Detect which cell encompasses the target text, then output its (x, y) center coordinate. 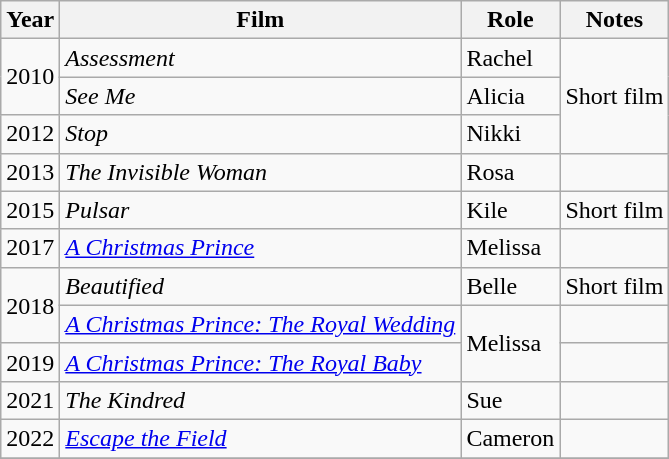
Rachel (510, 58)
2018 (30, 305)
Rosa (510, 172)
The Invisible Woman (260, 172)
2017 (30, 248)
Film (260, 20)
2010 (30, 77)
A Christmas Prince (260, 248)
A Christmas Prince: The Royal Wedding (260, 324)
See Me (260, 96)
A Christmas Prince: The Royal Baby (260, 362)
2012 (30, 134)
Sue (510, 400)
The Kindred (260, 400)
2022 (30, 438)
Belle (510, 286)
Role (510, 20)
Nikki (510, 134)
2021 (30, 400)
Cameron (510, 438)
2013 (30, 172)
Kile (510, 210)
Notes (614, 20)
2019 (30, 362)
Beautified (260, 286)
Pulsar (260, 210)
Escape the Field (260, 438)
Stop (260, 134)
Assessment (260, 58)
Year (30, 20)
2015 (30, 210)
Alicia (510, 96)
